Search for the cell housing the specified text and yield its (X, Y) center coordinate. 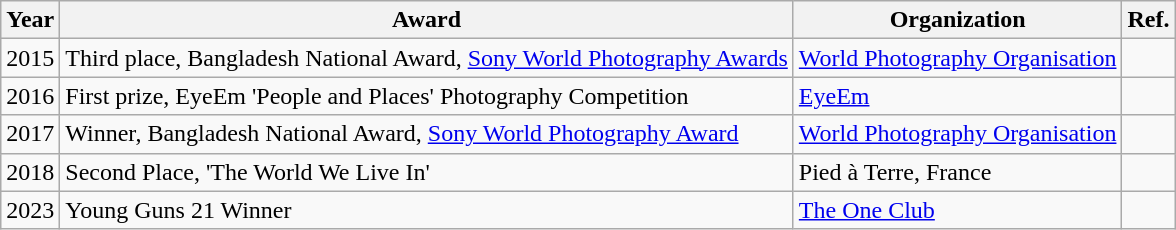
Young Guns 21 Winner (427, 210)
2023 (30, 210)
EyeEm (958, 96)
Second Place, 'The World We Live In' (427, 172)
Pied à Terre, France (958, 172)
2015 (30, 58)
First prize, EyeEm 'People and Places' Photography Competition (427, 96)
Award (427, 20)
Year (30, 20)
Ref. (1148, 20)
Winner, Bangladesh National Award, Sony World Photography Award (427, 134)
Third place, Bangladesh National Award, Sony World Photography Awards (427, 58)
2018 (30, 172)
Organization (958, 20)
2017 (30, 134)
The One Club (958, 210)
2016 (30, 96)
